Find where the given text appears and provide that cell's center as (x, y) coordinate. 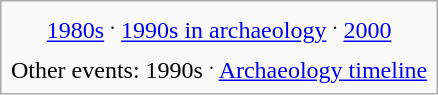
1980s . 1990s in archaeology . 2000 (218, 27)
Other events: 1990s . Archaeology timeline (218, 67)
